Find where the given text appears and provide that cell's center as (x, y) coordinate. 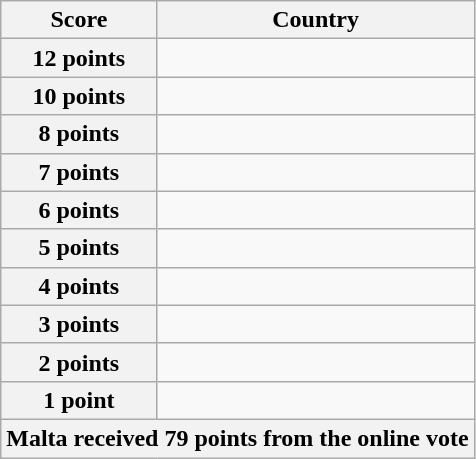
1 point (79, 400)
5 points (79, 248)
3 points (79, 324)
8 points (79, 134)
2 points (79, 362)
Score (79, 20)
Country (316, 20)
Malta received 79 points from the online vote (238, 438)
12 points (79, 58)
7 points (79, 172)
10 points (79, 96)
6 points (79, 210)
4 points (79, 286)
